Pinpoint the cell where the given text exists, returning its [x, y] midpoint coordinate. 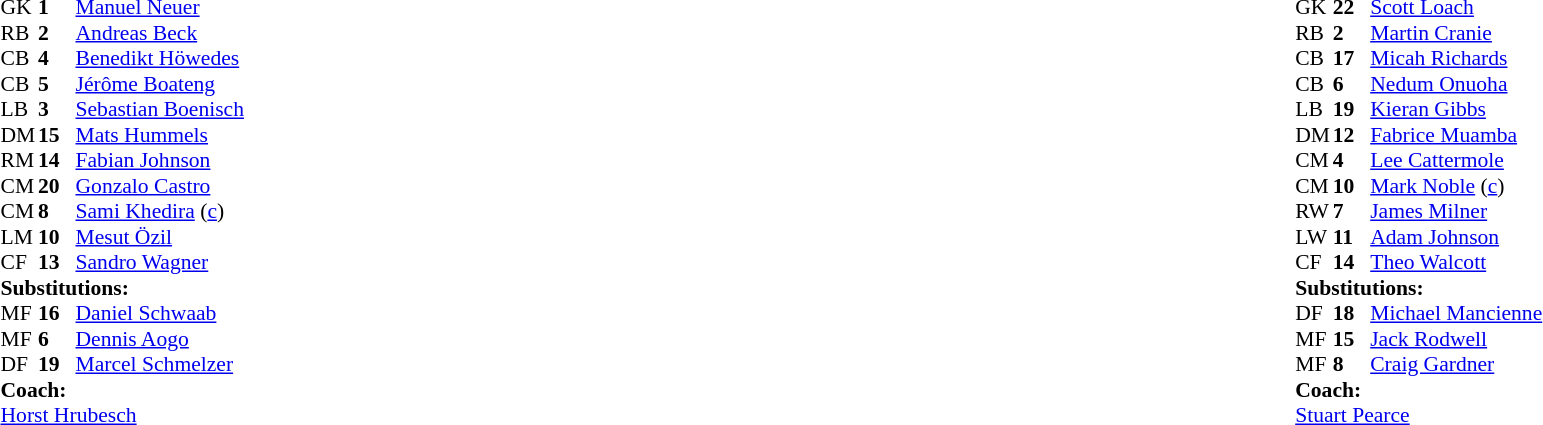
LM [19, 237]
Martin Cranie [1456, 33]
Mesut Özil [160, 237]
RW [1314, 211]
12 [1352, 135]
Nedum Onuoha [1456, 84]
Jérôme Boateng [160, 84]
Micah Richards [1456, 59]
James Milner [1456, 211]
Mark Noble (c) [1456, 186]
Lee Cattermole [1456, 161]
7 [1352, 211]
20 [57, 186]
Fabrice Muamba [1456, 135]
11 [1352, 237]
Sandro Wagner [160, 263]
RM [19, 161]
Theo Walcott [1456, 263]
Fabian Johnson [160, 161]
17 [1352, 59]
3 [57, 109]
Michael Mancienne [1456, 313]
Marcel Schmelzer [160, 365]
Sebastian Boenisch [160, 109]
Daniel Schwaab [160, 313]
Adam Johnson [1456, 237]
5 [57, 84]
Kieran Gibbs [1456, 109]
Mats Hummels [160, 135]
Craig Gardner [1456, 365]
Jack Rodwell [1456, 339]
18 [1352, 313]
13 [57, 263]
Dennis Aogo [160, 339]
16 [57, 313]
Gonzalo Castro [160, 186]
Sami Khedira (c) [160, 211]
Andreas Beck [160, 33]
LW [1314, 237]
Benedikt Höwedes [160, 59]
